Determine the (X, Y) coordinate at the center of the cell enclosing the given text.  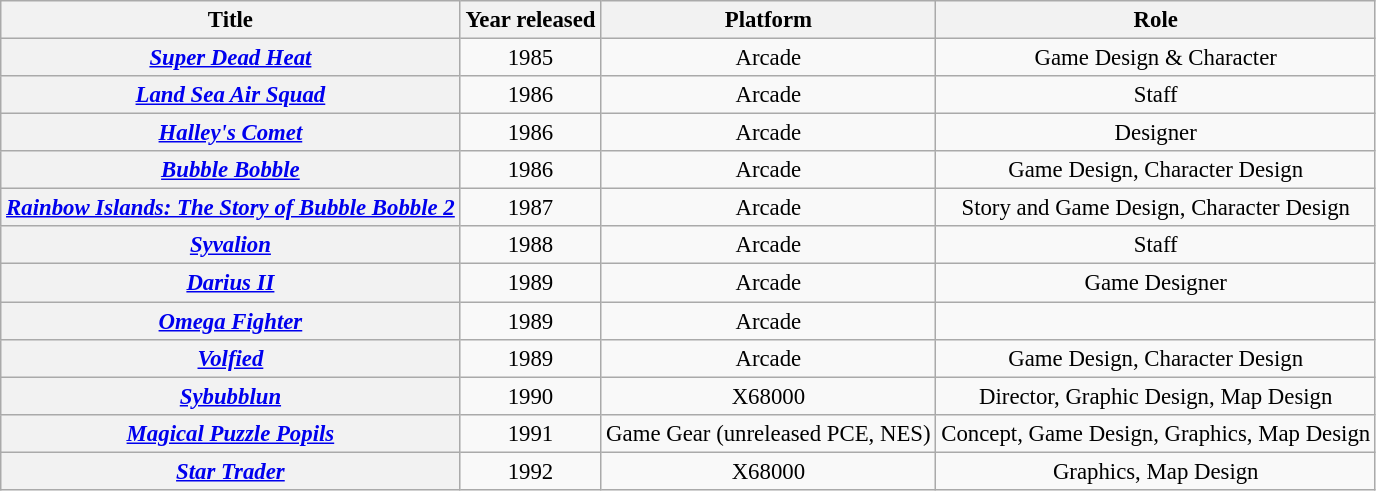
Graphics, Map Design (1156, 471)
1990 (530, 396)
1991 (530, 433)
Halley's Comet (230, 133)
1992 (530, 471)
Omega Fighter (230, 321)
Darius II (230, 283)
Syvalion (230, 245)
Rainbow Islands: The Story of Bubble Bobble 2 (230, 208)
Super Dead Heat (230, 58)
Game Gear (unreleased PCE, NES) (768, 433)
Story and Game Design, Character Design (1156, 208)
Concept, Game Design, Graphics, Map Design (1156, 433)
Magical Puzzle Popils (230, 433)
Title (230, 20)
Role (1156, 20)
Designer (1156, 133)
Bubble Bobble (230, 170)
Platform (768, 20)
Star Trader (230, 471)
1985 (530, 58)
Game Design & Character (1156, 58)
Sybubblun (230, 396)
1987 (530, 208)
Volfied (230, 358)
Director, Graphic Design, Map Design (1156, 396)
1988 (530, 245)
Land Sea Air Squad (230, 95)
Game Designer (1156, 283)
Year released (530, 20)
